Return the (X, Y) coordinate for the center point of the cell that contains the specified text.  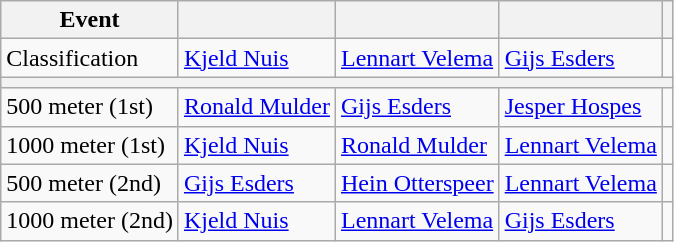
500 meter (1st) (90, 107)
1000 meter (1st) (90, 145)
Jesper Hospes (580, 107)
1000 meter (2nd) (90, 221)
Hein Otterspeer (417, 183)
Classification (90, 58)
Event (90, 20)
500 meter (2nd) (90, 183)
